Detect which cell encompasses the target text, then output its (x, y) center coordinate. 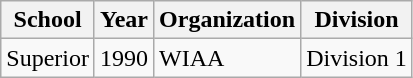
WIAA (228, 58)
1990 (124, 58)
Organization (228, 20)
Division (357, 20)
School (48, 20)
Superior (48, 58)
Division 1 (357, 58)
Year (124, 20)
